Pinpoint the cell where the given text exists, returning its (x, y) midpoint coordinate. 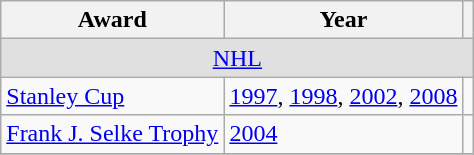
Frank J. Selke Trophy (112, 134)
Year (344, 20)
NHL (238, 58)
Stanley Cup (112, 96)
Award (112, 20)
2004 (344, 134)
1997, 1998, 2002, 2008 (344, 96)
